Provide the (X, Y) coordinate of the cell's center where the given text is located.  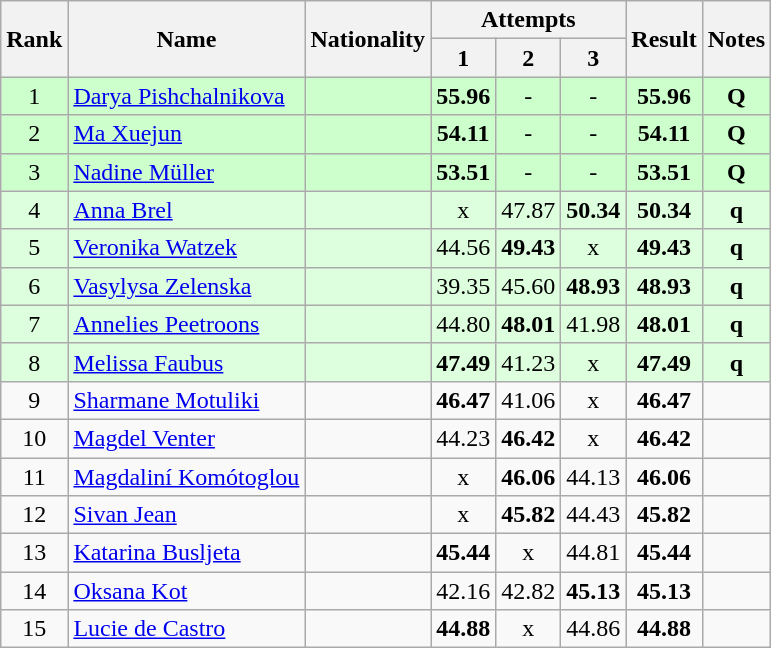
Sharmane Motuliki (186, 400)
Vasylysa Zelenska (186, 286)
44.56 (464, 248)
8 (34, 362)
41.98 (594, 324)
Result (664, 39)
Annelies Peetroons (186, 324)
44.13 (594, 477)
Magdel Venter (186, 438)
Nationality (368, 39)
Name (186, 39)
Katarina Busljeta (186, 553)
13 (34, 553)
10 (34, 438)
47.87 (528, 210)
Notes (736, 39)
5 (34, 248)
Lucie de Castro (186, 629)
Rank (34, 39)
42.82 (528, 591)
12 (34, 515)
6 (34, 286)
Melissa Faubus (186, 362)
11 (34, 477)
14 (34, 591)
15 (34, 629)
Magdaliní Komótoglou (186, 477)
Anna Brel (186, 210)
Darya Pishchalnikova (186, 96)
44.23 (464, 438)
Nadine Müller (186, 172)
4 (34, 210)
Sivan Jean (186, 515)
Attempts (528, 20)
44.80 (464, 324)
Oksana Kot (186, 591)
Ma Xuejun (186, 134)
44.43 (594, 515)
44.81 (594, 553)
41.23 (528, 362)
41.06 (528, 400)
39.35 (464, 286)
9 (34, 400)
44.86 (594, 629)
Veronika Watzek (186, 248)
45.60 (528, 286)
7 (34, 324)
42.16 (464, 591)
